Return [x, y] of the center of cell containing provided text 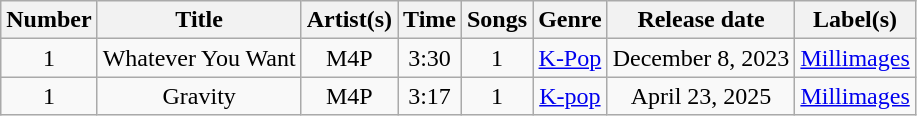
Time [430, 20]
Artist(s) [349, 20]
April 23, 2025 [701, 96]
Whatever You Want [199, 58]
Gravity [199, 96]
Title [199, 20]
December 8, 2023 [701, 58]
K-pop [570, 96]
Songs [496, 20]
K-Pop [570, 58]
Genre [570, 20]
Number [49, 20]
Release date [701, 20]
3:17 [430, 96]
3:30 [430, 58]
Label(s) [855, 20]
